Determine the (x, y) coordinate at the center of the cell enclosing the given text.  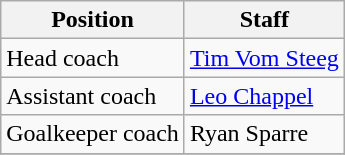
Position (93, 20)
Leo Chappel (264, 96)
Tim Vom Steeg (264, 58)
Head coach (93, 58)
Assistant coach (93, 96)
Staff (264, 20)
Ryan Sparre (264, 134)
Goalkeeper coach (93, 134)
